Search for the cell housing the specified text and yield its (X, Y) center coordinate. 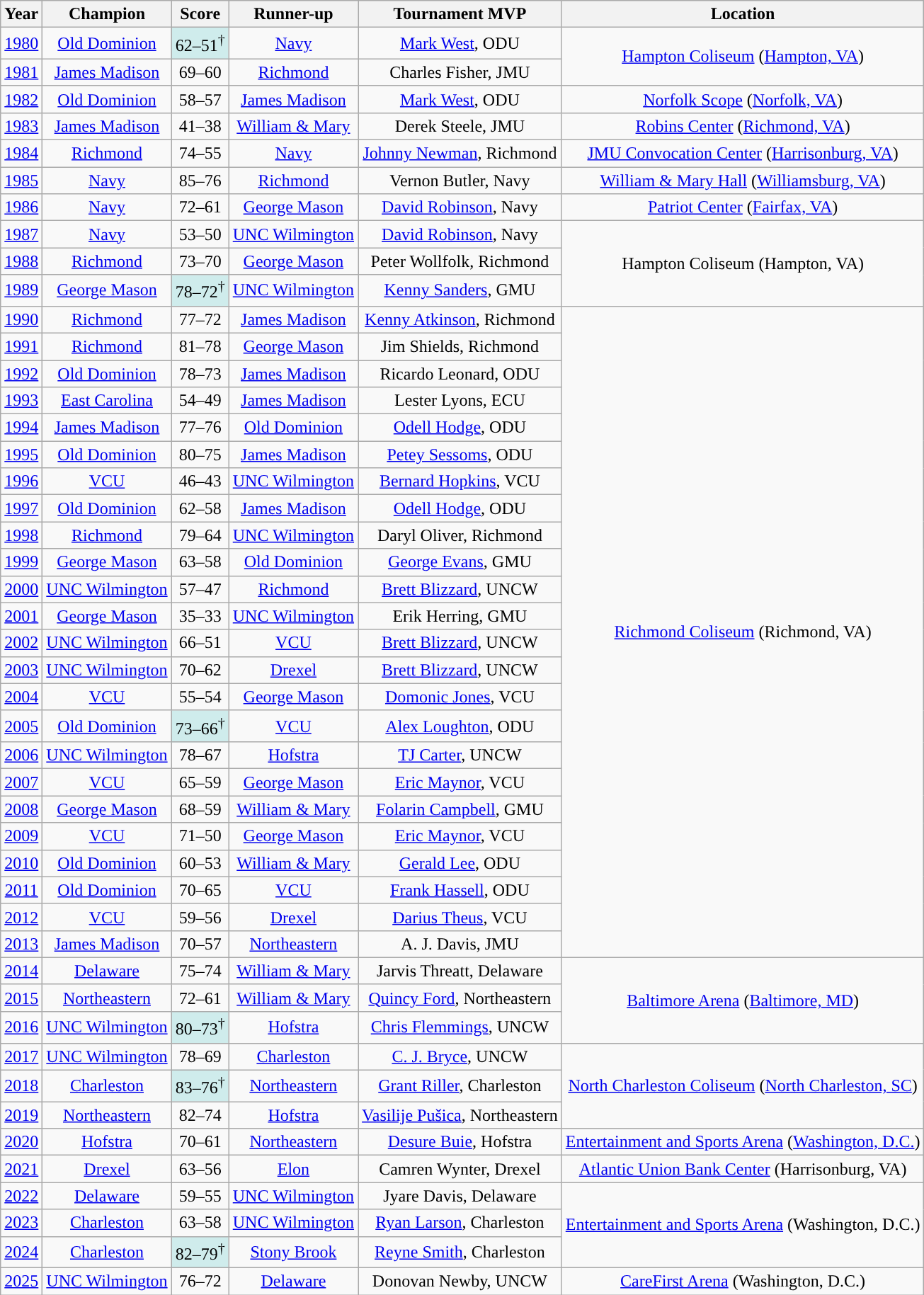
2008 (21, 809)
57–47 (200, 589)
75–74 (200, 971)
JMU Convocation Center (Harrisonburg, VA) (743, 154)
Jim Shields, Richmond (460, 346)
Atlantic Union Bank Center (Harrisonburg, VA) (743, 1169)
Desure Buie, Hofstra (460, 1142)
2021 (21, 1169)
1986 (21, 207)
1989 (21, 290)
Quincy Ford, Northeastern (460, 998)
C. J. Bryce, UNCW (460, 1056)
1993 (21, 401)
71–50 (200, 836)
70–62 (200, 670)
1985 (21, 181)
Year (21, 14)
1983 (21, 126)
2006 (21, 755)
2024 (21, 1252)
Charles Fisher, JMU (460, 72)
Kenny Sanders, GMU (460, 290)
Robins Center (Richmond, VA) (743, 126)
60–53 (200, 863)
1987 (21, 234)
78–67 (200, 755)
69–60 (200, 72)
1992 (21, 374)
1988 (21, 261)
2025 (21, 1282)
46–43 (200, 481)
Darius Theus, VCU (460, 917)
59–55 (200, 1196)
58–57 (200, 99)
2023 (21, 1223)
Chris Flemmings, UNCW (460, 1028)
Domonic Jones, VCU (460, 697)
Jarvis Threatt, Delaware (460, 971)
Tournament MVP (460, 14)
Kenny Atkinson, Richmond (460, 319)
80–73† (200, 1028)
Norfolk Scope (Norfolk, VA) (743, 99)
54–49 (200, 401)
41–38 (200, 126)
Erik Herring, GMU (460, 616)
77–76 (200, 428)
2007 (21, 782)
A. J. Davis, JMU (460, 944)
2005 (21, 726)
73–70 (200, 261)
Jyare Davis, Delaware (460, 1196)
Daryl Oliver, Richmond (460, 535)
70–65 (200, 890)
Stony Brook (293, 1252)
2000 (21, 589)
Richmond Coliseum (Richmond, VA) (743, 632)
2002 (21, 643)
CareFirst Arena (Washington, D.C.) (743, 1282)
78–73 (200, 374)
Bernard Hopkins, VCU (460, 481)
80–75 (200, 455)
Frank Hassell, ODU (460, 890)
Petey Sessoms, ODU (460, 455)
2017 (21, 1056)
2020 (21, 1142)
66–51 (200, 643)
Ryan Larson, Charleston (460, 1223)
Score (200, 14)
85–76 (200, 181)
2019 (21, 1115)
East Carolina (107, 401)
2003 (21, 670)
2013 (21, 944)
70–57 (200, 944)
Lester Lyons, ECU (460, 401)
Elon (293, 1169)
William & Mary Hall (Williamsburg, VA) (743, 181)
79–64 (200, 535)
1984 (21, 154)
Reyne Smith, Charleston (460, 1252)
2004 (21, 697)
74–55 (200, 154)
1999 (21, 562)
83–76† (200, 1086)
Gerald Lee, ODU (460, 863)
1997 (21, 508)
2014 (21, 971)
Runner-up (293, 14)
1994 (21, 428)
Baltimore Arena (Baltimore, MD) (743, 1000)
Grant Riller, Charleston (460, 1086)
Vernon Butler, Navy (460, 181)
62–58 (200, 508)
Folarin Campbell, GMU (460, 809)
73–66† (200, 726)
2010 (21, 863)
Location (743, 14)
1981 (21, 72)
76–72 (200, 1282)
77–72 (200, 319)
70–61 (200, 1142)
Derek Steele, JMU (460, 126)
62–51† (200, 44)
Alex Loughton, ODU (460, 726)
63–56 (200, 1169)
2012 (21, 917)
Champion (107, 14)
Patriot Center (Fairfax, VA) (743, 207)
Johnny Newman, Richmond (460, 154)
53–50 (200, 234)
TJ Carter, UNCW (460, 755)
Camren Wynter, Drexel (460, 1169)
65–59 (200, 782)
1991 (21, 346)
1995 (21, 455)
78–69 (200, 1056)
82–74 (200, 1115)
2011 (21, 890)
1990 (21, 319)
1998 (21, 535)
2009 (21, 836)
2016 (21, 1028)
1996 (21, 481)
81–78 (200, 346)
78–72† (200, 290)
2022 (21, 1196)
George Evans, GMU (460, 562)
82–79† (200, 1252)
Peter Wollfolk, Richmond (460, 261)
Ricardo Leonard, ODU (460, 374)
1980 (21, 44)
2018 (21, 1086)
59–56 (200, 917)
35–33 (200, 616)
1982 (21, 99)
2001 (21, 616)
Vasilije Pušica, Northeastern (460, 1115)
Donovan Newby, UNCW (460, 1282)
North Charleston Coliseum (North Charleston, SC) (743, 1086)
68–59 (200, 809)
2015 (21, 998)
55–54 (200, 697)
